Return (X, Y) of the center of cell containing provided text 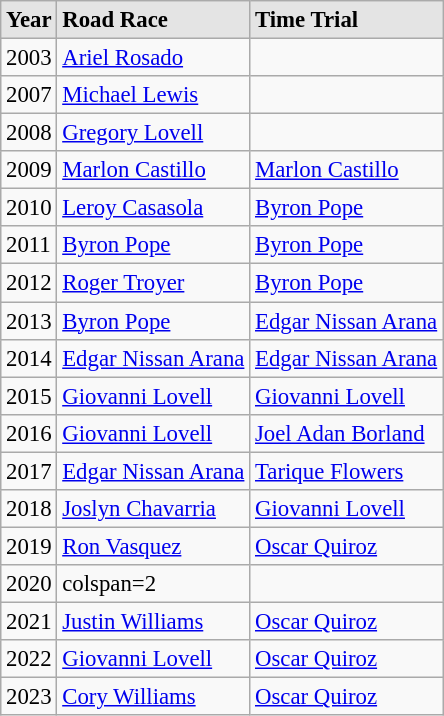
Road Race (154, 20)
Justin Williams (154, 621)
2007 (29, 95)
Ariel Rosado (154, 58)
Time Trial (346, 20)
2012 (29, 283)
Cory Williams (154, 697)
Leroy Casasola (154, 208)
2020 (29, 584)
2014 (29, 358)
2010 (29, 208)
2015 (29, 396)
Roger Troyer (154, 283)
2019 (29, 546)
2013 (29, 321)
2018 (29, 509)
2016 (29, 433)
2003 (29, 58)
Ron Vasquez (154, 546)
2008 (29, 133)
Tarique Flowers (346, 471)
Michael Lewis (154, 95)
Joel Adan Borland (346, 433)
colspan=2 (154, 584)
2021 (29, 621)
2023 (29, 697)
Year (29, 20)
2011 (29, 245)
2017 (29, 471)
Joslyn Chavarria (154, 509)
2009 (29, 170)
Gregory Lovell (154, 133)
2022 (29, 659)
